From the cell containing the given text, extract its center point as [X, Y] coordinate. 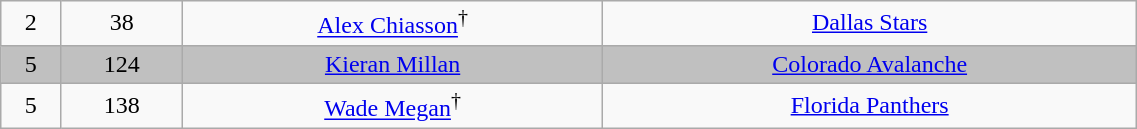
138 [122, 106]
Wade Megan† [393, 106]
2 [31, 24]
124 [122, 64]
38 [122, 24]
Florida Panthers [869, 106]
Colorado Avalanche [869, 64]
Alex Chiasson† [393, 24]
Kieran Millan [393, 64]
Dallas Stars [869, 24]
